Capture the cell that displays the provided text and extract its (x, y) central coordinate. 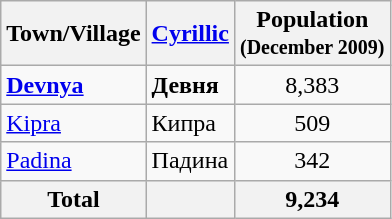
Devnya (74, 85)
8,383 (312, 85)
Kipra (74, 123)
Town/Village (74, 34)
Кипра (190, 123)
342 (312, 161)
9,234 (312, 199)
Padina (74, 161)
Падина (190, 161)
509 (312, 123)
Cyrillic (190, 34)
Total (74, 199)
Девня (190, 85)
Population(December 2009) (312, 34)
